Output the [X, Y] coordinate of the center of the cell containing the given text.  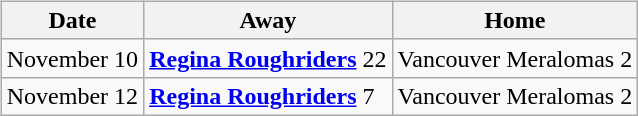
November 10 [72, 58]
Away [268, 20]
Regina Roughriders 7 [268, 96]
Regina Roughriders 22 [268, 58]
Date [72, 20]
Home [515, 20]
November 12 [72, 96]
